Extract the (x, y) coordinate from the center of the cell holding the provided text.  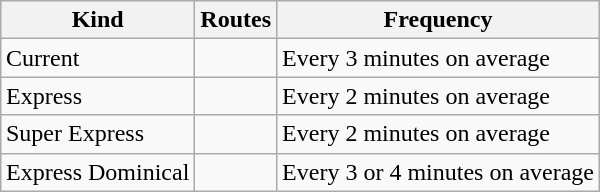
Every 3 minutes on average (438, 58)
Routes (236, 20)
Frequency (438, 20)
Express Dominical (97, 172)
Current (97, 58)
Super Express (97, 134)
Express (97, 96)
Every 3 or 4 minutes on average (438, 172)
Kind (97, 20)
